Search for the cell housing the specified text and yield its [X, Y] center coordinate. 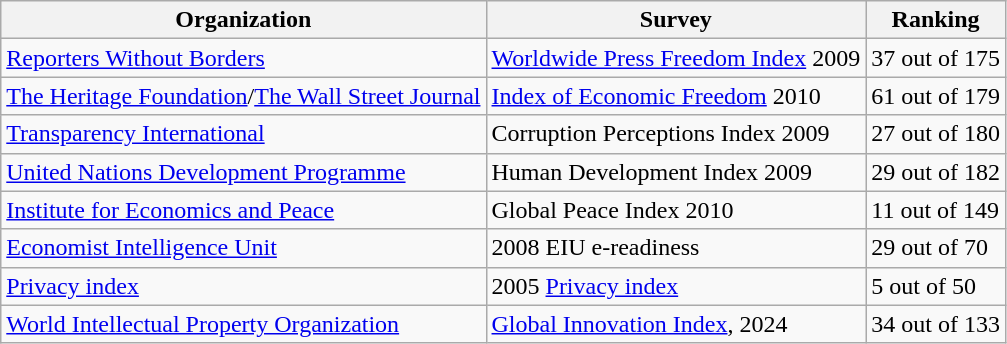
Survey [676, 20]
United Nations Development Programme [244, 172]
World Intellectual Property Organization [244, 324]
27 out of 180 [936, 134]
2005 Privacy index [676, 286]
Privacy index [244, 286]
11 out of 149 [936, 210]
Global Innovation Index, 2024 [676, 324]
34 out of 133 [936, 324]
5 out of 50 [936, 286]
Corruption Perceptions Index 2009 [676, 134]
29 out of 182 [936, 172]
2008 EIU e-readiness [676, 248]
The Heritage Foundation/The Wall Street Journal [244, 96]
61 out of 179 [936, 96]
Ranking [936, 20]
Global Peace Index 2010 [676, 210]
29 out of 70 [936, 248]
Transparency International [244, 134]
Organization [244, 20]
Worldwide Press Freedom Index 2009 [676, 58]
Reporters Without Borders [244, 58]
37 out of 175 [936, 58]
Economist Intelligence Unit [244, 248]
Human Development Index 2009 [676, 172]
Index of Economic Freedom 2010 [676, 96]
Institute for Economics and Peace [244, 210]
